Detect which cell encompasses the target text, then output its (X, Y) center coordinate. 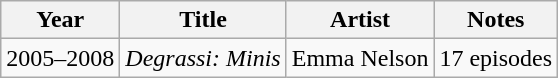
Year (60, 20)
Notes (496, 20)
Artist (360, 20)
Title (203, 20)
2005–2008 (60, 58)
17 episodes (496, 58)
Degrassi: Minis (203, 58)
Emma Nelson (360, 58)
